Extract the (X, Y) coordinate from the center of the cell holding the provided text.  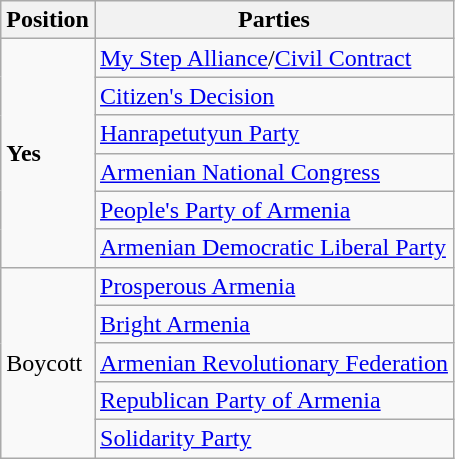
Boycott (48, 362)
Armenian Democratic Liberal Party (274, 248)
Republican Party of Armenia (274, 400)
Yes (48, 153)
Parties (274, 20)
Solidarity Party (274, 438)
Armenian National Congress (274, 172)
Citizen's Decision (274, 96)
Hanrapetutyun Party (274, 134)
Prosperous Armenia (274, 286)
Armenian Revolutionary Federation (274, 362)
Bright Armenia (274, 324)
My Step Alliance/Civil Contract (274, 58)
People's Party of Armenia (274, 210)
Position (48, 20)
